Pinpoint the cell where the given text exists, returning its (x, y) midpoint coordinate. 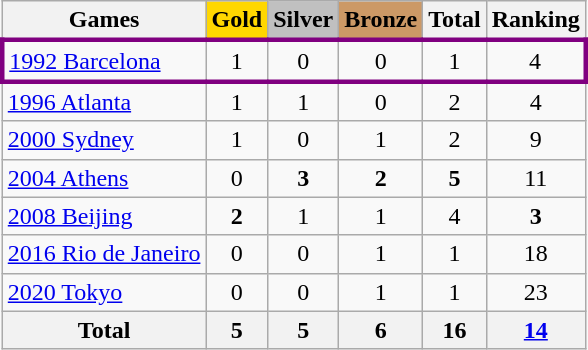
Games (104, 21)
14 (536, 330)
Silver (304, 21)
1996 Atlanta (104, 101)
6 (381, 330)
11 (536, 178)
9 (536, 140)
2004 Athens (104, 178)
Bronze (381, 21)
2008 Beijing (104, 216)
Ranking (536, 21)
2020 Tokyo (104, 292)
Gold (237, 21)
18 (536, 254)
23 (536, 292)
2016 Rio de Janeiro (104, 254)
16 (455, 330)
2000 Sydney (104, 140)
1992 Barcelona (104, 60)
